Return the [X, Y] coordinate for the center point of the cell that contains the specified text.  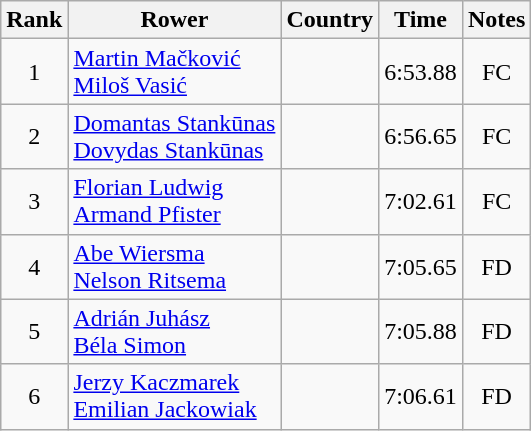
1 [34, 72]
7:05.65 [421, 266]
Adrián JuhászBéla Simon [174, 332]
3 [34, 202]
Florian LudwigArmand Pfister [174, 202]
6 [34, 396]
Country [330, 20]
Domantas StankūnasDovydas Stankūnas [174, 136]
Martin MačkovićMiloš Vasić [174, 72]
7:06.61 [421, 396]
6:56.65 [421, 136]
5 [34, 332]
2 [34, 136]
6:53.88 [421, 72]
Abe WiersmaNelson Ritsema [174, 266]
7:05.88 [421, 332]
7:02.61 [421, 202]
Time [421, 20]
Rank [34, 20]
Rower [174, 20]
Jerzy KaczmarekEmilian Jackowiak [174, 396]
Notes [496, 20]
4 [34, 266]
